Identify which cell holds the provided text, then report its (X, Y) central coordinate. 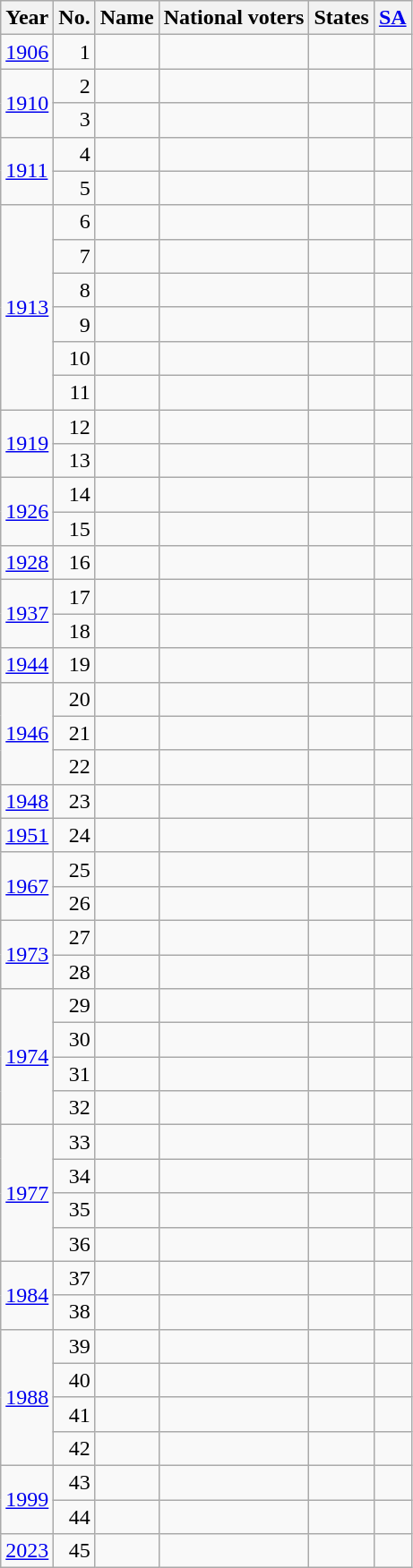
1 (74, 52)
1946 (27, 733)
5 (74, 188)
1967 (27, 886)
2023 (27, 1551)
Name (127, 18)
22 (74, 767)
1984 (27, 1295)
17 (74, 597)
23 (74, 801)
1973 (27, 954)
18 (74, 631)
36 (74, 1244)
1906 (27, 52)
SA (392, 18)
No. (74, 18)
National voters (234, 18)
4 (74, 154)
27 (74, 937)
30 (74, 1040)
21 (74, 733)
1948 (27, 801)
1937 (27, 614)
28 (74, 971)
9 (74, 324)
15 (74, 529)
1913 (27, 307)
16 (74, 563)
1919 (27, 444)
1977 (27, 1193)
14 (74, 495)
43 (74, 1482)
40 (74, 1380)
Year (27, 18)
41 (74, 1414)
33 (74, 1142)
3 (74, 120)
25 (74, 869)
11 (74, 392)
20 (74, 699)
44 (74, 1517)
1974 (27, 1057)
States (341, 18)
42 (74, 1448)
1988 (27, 1397)
1910 (27, 103)
31 (74, 1074)
19 (74, 665)
13 (74, 461)
7 (74, 256)
38 (74, 1312)
1926 (27, 512)
34 (74, 1176)
1999 (27, 1499)
2 (74, 86)
1911 (27, 171)
1951 (27, 835)
39 (74, 1346)
8 (74, 290)
32 (74, 1108)
12 (74, 427)
29 (74, 1006)
6 (74, 222)
1928 (27, 563)
10 (74, 358)
24 (74, 835)
35 (74, 1210)
45 (74, 1551)
37 (74, 1278)
26 (74, 903)
1944 (27, 665)
